Scan for the cell matching the given text and deliver its [X, Y] coordinate at center. 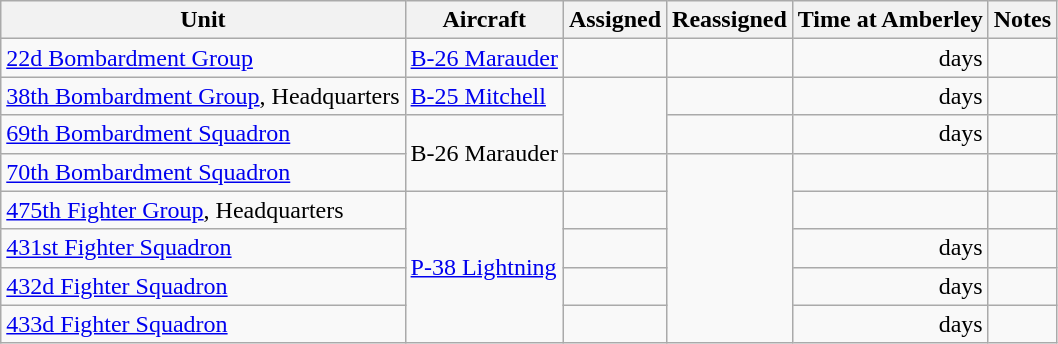
B-25 Mitchell [484, 96]
Reassigned [730, 20]
P-38 Lightning [484, 267]
Notes [1022, 20]
431st Fighter Squadron [203, 248]
Unit [203, 20]
433d Fighter Squadron [203, 324]
70th Bombardment Squadron [203, 172]
432d Fighter Squadron [203, 286]
Aircraft [484, 20]
38th Bombardment Group, Headquarters [203, 96]
475th Fighter Group, Headquarters [203, 210]
69th Bombardment Squadron [203, 134]
Time at Amberley [890, 20]
Assigned [614, 20]
22d Bombardment Group [203, 58]
